Output the (x, y) coordinate of the center of the cell containing the given text.  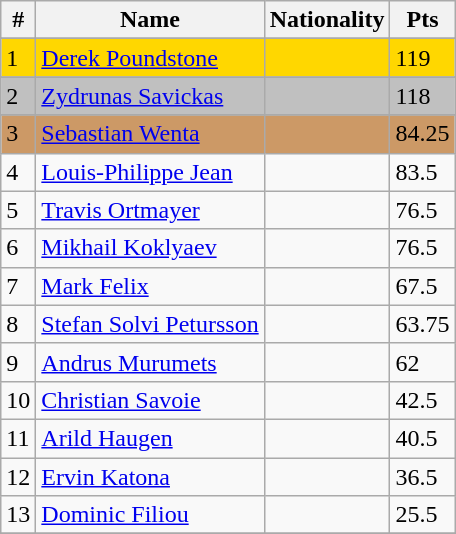
Pts (422, 20)
6 (18, 248)
83.5 (422, 172)
Stefan Solvi Petursson (150, 324)
Christian Savoie (150, 400)
7 (18, 286)
8 (18, 324)
67.5 (422, 286)
2 (18, 96)
Arild Haugen (150, 438)
Dominic Filiou (150, 515)
40.5 (422, 438)
Zydrunas Savickas (150, 96)
Travis Ortmayer (150, 210)
118 (422, 96)
5 (18, 210)
Derek Poundstone (150, 58)
Andrus Murumets (150, 362)
4 (18, 172)
Name (150, 20)
Sebastian Wenta (150, 134)
9 (18, 362)
42.5 (422, 400)
Mark Felix (150, 286)
12 (18, 477)
Louis-Philippe Jean (150, 172)
# (18, 20)
36.5 (422, 477)
11 (18, 438)
119 (422, 58)
1 (18, 58)
84.25 (422, 134)
63.75 (422, 324)
Ervin Katona (150, 477)
10 (18, 400)
25.5 (422, 515)
3 (18, 134)
13 (18, 515)
62 (422, 362)
Mikhail Koklyaev (150, 248)
Nationality (327, 20)
